Search for the cell housing the specified text and yield its (x, y) center coordinate. 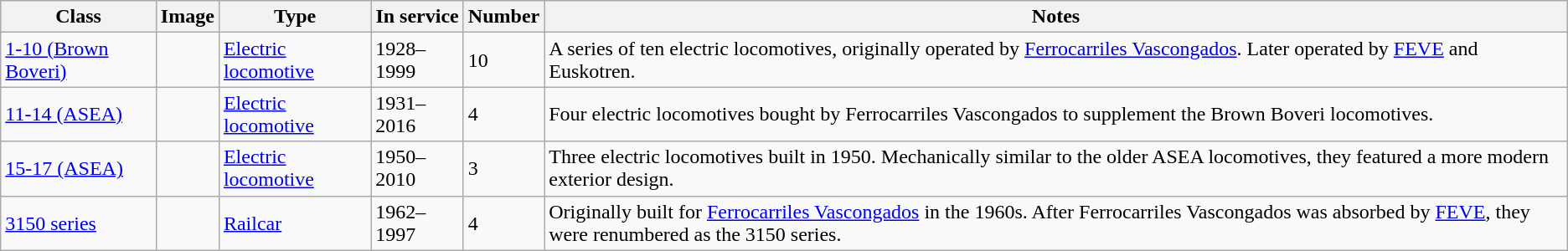
A series of ten electric locomotives, originally operated by Ferrocarriles Vascongados. Later operated by FEVE and Euskotren. (1056, 60)
3150 series (79, 223)
1950–2010 (417, 169)
Three electric locomotives built in 1950. Mechanically similar to the older ASEA locomotives, they featured a more modern exterior design. (1056, 169)
3 (503, 169)
Number (503, 17)
11-14 (ASEA) (79, 114)
Image (188, 17)
Class (79, 17)
In service (417, 17)
Type (295, 17)
Notes (1056, 17)
1962–1997 (417, 223)
10 (503, 60)
1931–2016 (417, 114)
1928–1999 (417, 60)
Four electric locomotives bought by Ferrocarriles Vascongados to supplement the Brown Boveri locomotives. (1056, 114)
Railcar (295, 223)
15-17 (ASEA) (79, 169)
1-10 (Brown Boveri) (79, 60)
